From the cell containing the given text, extract its center point as [X, Y] coordinate. 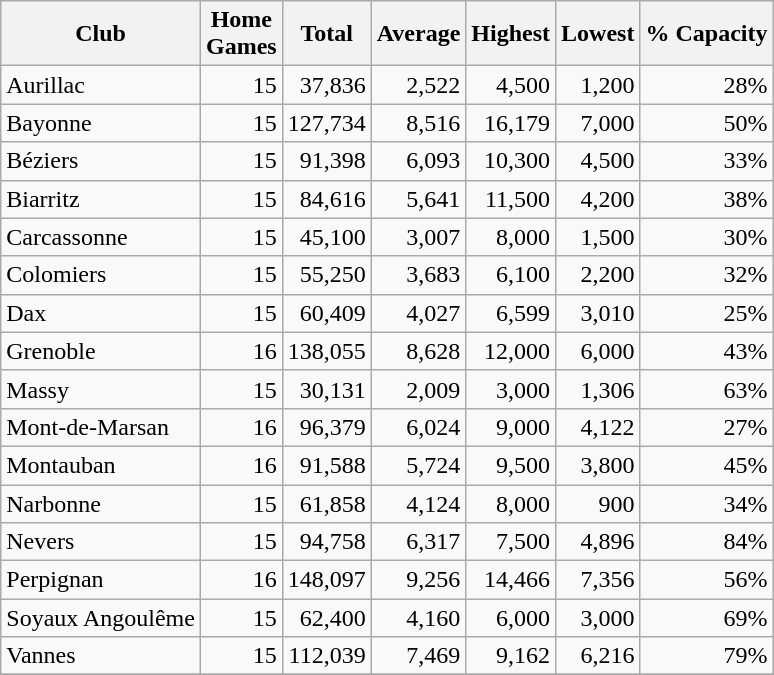
34% [706, 503]
Massy [101, 389]
HomeGames [241, 34]
4,160 [418, 618]
900 [598, 503]
9,000 [511, 427]
43% [706, 351]
3,683 [418, 275]
1,500 [598, 237]
3,010 [598, 313]
4,027 [418, 313]
6,317 [418, 542]
7,000 [598, 123]
84,616 [326, 199]
Aurillac [101, 85]
84% [706, 542]
11,500 [511, 199]
Dax [101, 313]
45,100 [326, 237]
5,724 [418, 465]
4,122 [598, 427]
8,628 [418, 351]
8,516 [418, 123]
148,097 [326, 580]
Biarritz [101, 199]
33% [706, 161]
56% [706, 580]
Montauban [101, 465]
5,641 [418, 199]
Club [101, 34]
3,007 [418, 237]
Vannes [101, 656]
61,858 [326, 503]
69% [706, 618]
6,216 [598, 656]
% Capacity [706, 34]
Mont-de-Marsan [101, 427]
Total [326, 34]
Colomiers [101, 275]
7,469 [418, 656]
3,800 [598, 465]
28% [706, 85]
10,300 [511, 161]
2,200 [598, 275]
Nevers [101, 542]
1,306 [598, 389]
55,250 [326, 275]
4,896 [598, 542]
9,162 [511, 656]
Béziers [101, 161]
91,398 [326, 161]
9,500 [511, 465]
138,055 [326, 351]
60,409 [326, 313]
2,522 [418, 85]
32% [706, 275]
1,200 [598, 85]
4,124 [418, 503]
38% [706, 199]
Lowest [598, 34]
6,093 [418, 161]
45% [706, 465]
96,379 [326, 427]
7,500 [511, 542]
63% [706, 389]
30,131 [326, 389]
16,179 [511, 123]
30% [706, 237]
79% [706, 656]
37,836 [326, 85]
6,024 [418, 427]
9,256 [418, 580]
Grenoble [101, 351]
94,758 [326, 542]
14,466 [511, 580]
Average [418, 34]
Narbonne [101, 503]
2,009 [418, 389]
127,734 [326, 123]
4,200 [598, 199]
25% [706, 313]
Perpignan [101, 580]
Carcassonne [101, 237]
7,356 [598, 580]
112,039 [326, 656]
Soyaux Angoulême [101, 618]
12,000 [511, 351]
Highest [511, 34]
27% [706, 427]
6,599 [511, 313]
50% [706, 123]
91,588 [326, 465]
62,400 [326, 618]
Bayonne [101, 123]
6,100 [511, 275]
